Capture the cell that displays the provided text and extract its (X, Y) central coordinate. 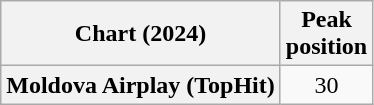
Chart (2024) (141, 34)
30 (326, 85)
Peakposition (326, 34)
Moldova Airplay (TopHit) (141, 85)
